From the cell containing the given text, extract its center point as [X, Y] coordinate. 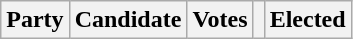
Votes [220, 20]
Candidate [128, 20]
Elected [308, 20]
Party [35, 20]
